Pinpoint the cell where the given text exists, returning its [X, Y] midpoint coordinate. 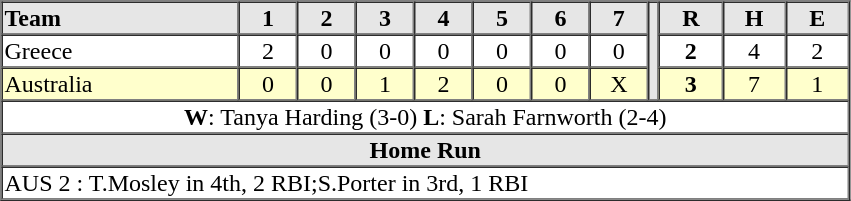
Australia [120, 84]
R [690, 18]
AUS 2 : T.Mosley in 4th, 2 RBI;S.Porter in 3rd, 1 RBI [426, 182]
H [754, 18]
Home Run [426, 150]
X [619, 84]
5 [502, 18]
Greece [120, 50]
E [818, 18]
6 [560, 18]
Team [120, 18]
W: Tanya Harding (3-0) L: Sarah Farnworth (2-4) [426, 116]
